Determine the (x, y) coordinate at the center of the cell enclosing the given text.  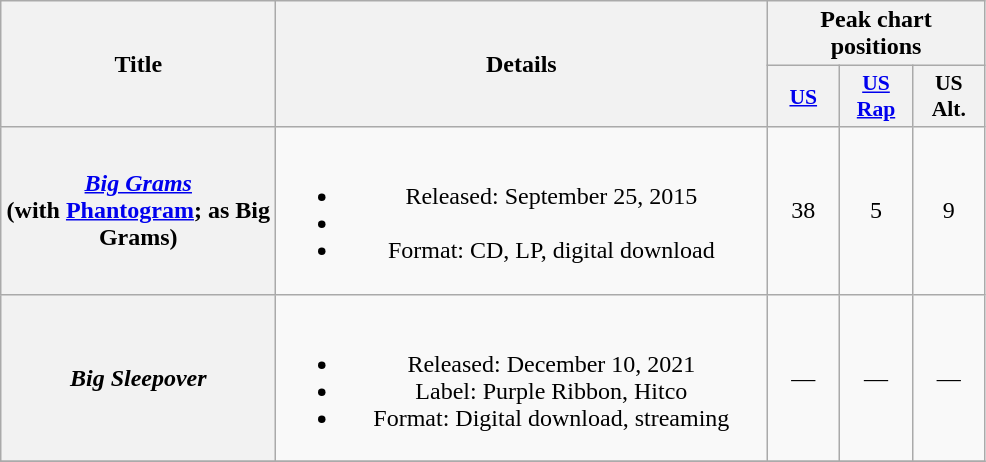
USRap (876, 96)
9 (948, 210)
Title (138, 64)
USAlt. (948, 96)
Big Sleepover (138, 378)
38 (804, 210)
Details (522, 64)
5 (876, 210)
US (804, 96)
Peak chart positions (876, 34)
Released: September 25, 2015Format: CD, LP, digital download (522, 210)
Released: December 10, 2021Label: Purple Ribbon, HitcoFormat: Digital download, streaming (522, 378)
Big Grams(with Phantogram; as Big Grams) (138, 210)
